Capture the cell that displays the provided text and extract its [X, Y] central coordinate. 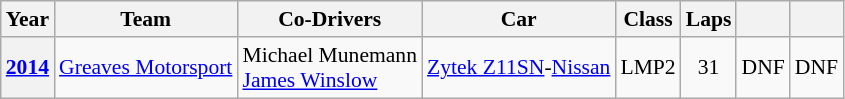
Laps [709, 19]
Team [146, 19]
LMP2 [648, 68]
Class [648, 19]
Co-Drivers [330, 19]
2014 [28, 68]
Greaves Motorsport [146, 68]
Zytek Z11SN-Nissan [518, 68]
31 [709, 68]
Year [28, 19]
Car [518, 19]
Michael Munemann James Winslow [330, 68]
